Find where the given text appears and provide that cell's center as (X, Y) coordinate. 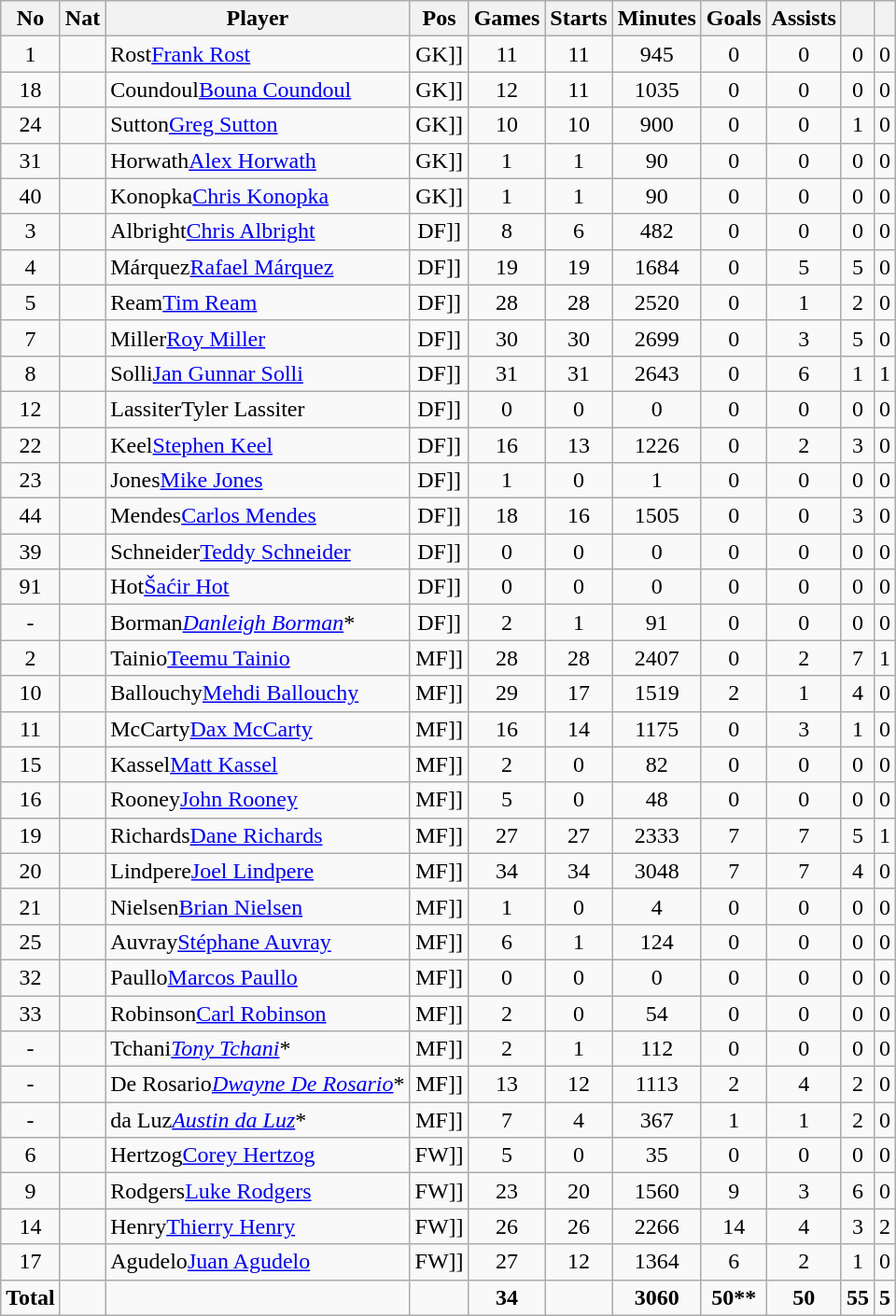
44 (31, 516)
HotŠaćir Hot (258, 587)
2520 (657, 302)
KonopkaChris Konopka (258, 196)
Assists (804, 19)
McCartyDax McCarty (258, 729)
3048 (657, 871)
1175 (657, 729)
Games (507, 19)
1684 (657, 267)
Minutes (657, 19)
15 (31, 764)
25 (31, 942)
40 (31, 196)
112 (657, 1049)
39 (31, 552)
RichardsDane Richards (258, 835)
48 (657, 800)
50 (804, 1297)
RodgersLuke Rodgers (258, 1191)
Total (31, 1297)
ReamTim Ream (258, 302)
1364 (657, 1262)
CoundoulBouna Coundoul (258, 90)
SchneiderTeddy Schneider (258, 552)
RostFrank Rost (258, 54)
Player (258, 19)
KasselMatt Kassel (258, 764)
22 (31, 445)
MillerRoy Miller (258, 338)
SuttonGreg Sutton (258, 125)
2643 (657, 373)
BormanDanleigh Borman* (258, 623)
55 (857, 1297)
AuvrayStéphane Auvray (258, 942)
Goals (734, 19)
2407 (657, 658)
HenryThierry Henry (258, 1226)
Starts (579, 19)
32 (31, 977)
1035 (657, 90)
HorwathAlex Horwath (258, 161)
BallouchyMehdi Ballouchy (258, 693)
LassiterTyler Lassiter (258, 409)
MárquezRafael Márquez (258, 267)
367 (657, 1120)
21 (31, 906)
54 (657, 1013)
33 (31, 1013)
SolliJan Gunnar Solli (258, 373)
NielsenBrian Nielsen (258, 906)
29 (507, 693)
3060 (657, 1297)
da LuzAustin da Luz* (258, 1120)
124 (657, 942)
AlbrightChris Albright (258, 231)
PaulloMarcos Paullo (258, 977)
HertzogCorey Hertzog (258, 1155)
35 (657, 1155)
LindpereJoel Lindpere (258, 871)
945 (657, 54)
2266 (657, 1226)
De RosarioDwayne De Rosario* (258, 1085)
82 (657, 764)
2699 (657, 338)
50** (734, 1297)
1226 (657, 445)
TainioTeemu Tainio (258, 658)
No (31, 19)
RooneyJohn Rooney (258, 800)
1505 (657, 516)
KeelStephen Keel (258, 445)
MendesCarlos Mendes (258, 516)
RobinsonCarl Robinson (258, 1013)
Nat (82, 19)
900 (657, 125)
2333 (657, 835)
1560 (657, 1191)
24 (31, 125)
AgudeloJuan Agudelo (258, 1262)
JonesMike Jones (258, 481)
Pos (439, 19)
TchaniTony Tchani* (258, 1049)
1519 (657, 693)
1113 (657, 1085)
482 (657, 231)
